Determine the (X, Y) coordinate at the center of the cell enclosing the given text.  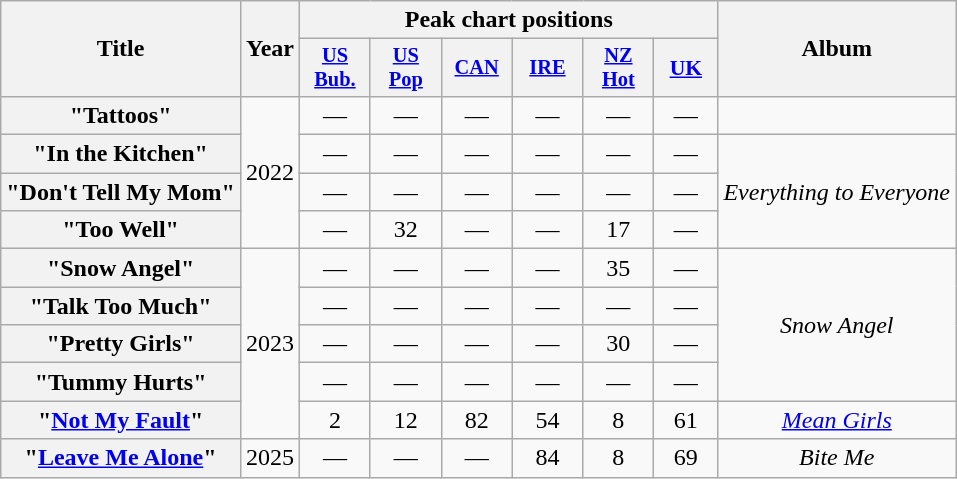
USBub. (336, 68)
CAN (476, 68)
Mean Girls (837, 420)
USPop (406, 68)
Year (270, 49)
Snow Angel (837, 325)
NZHot (618, 68)
"Don't Tell My Mom" (121, 192)
Bite Me (837, 458)
Album (837, 49)
UK (686, 68)
Title (121, 49)
2025 (270, 458)
69 (686, 458)
32 (406, 230)
Everything to Everyone (837, 192)
"Leave Me Alone" (121, 458)
61 (686, 420)
17 (618, 230)
84 (548, 458)
IRE (548, 68)
82 (476, 420)
"Snow Angel" (121, 268)
"Too Well" (121, 230)
54 (548, 420)
"In the Kitchen" (121, 154)
2 (336, 420)
2022 (270, 172)
30 (618, 344)
Peak chart positions (509, 20)
2023 (270, 344)
"Tummy Hurts" (121, 382)
"Pretty Girls" (121, 344)
"Not My Fault" (121, 420)
"Talk Too Much" (121, 306)
12 (406, 420)
35 (618, 268)
"Tattoos" (121, 115)
